Extract the (x, y) coordinate from the center of the cell holding the provided text.  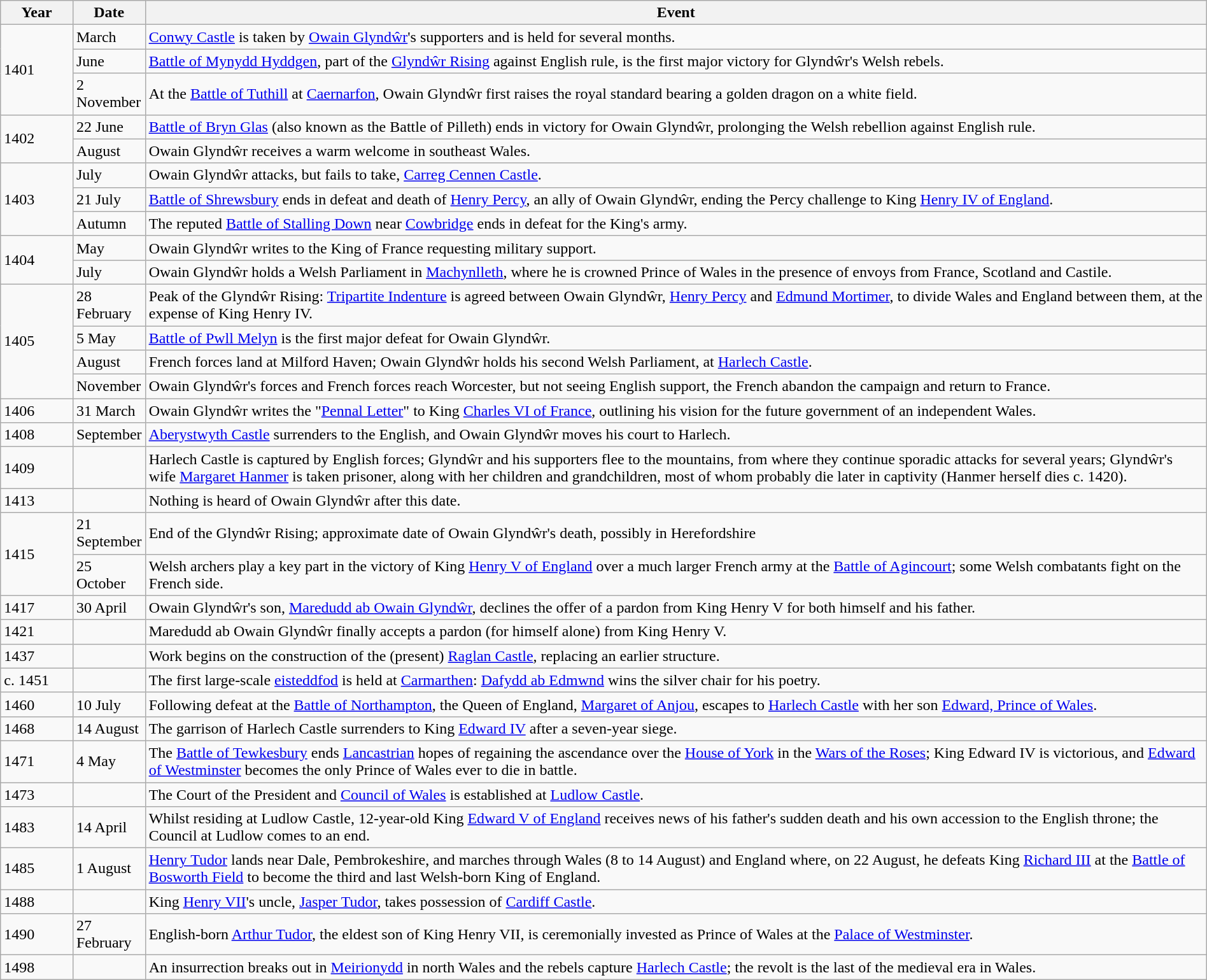
1413 (37, 501)
30 April (109, 607)
Maredudd ab Owain Glyndŵr finally accepts a pardon (for himself alone) from King Henry V. (676, 632)
The garrison of Harlech Castle surrenders to King Edward IV after a seven-year siege. (676, 728)
1498 (37, 967)
1402 (37, 139)
Event (676, 13)
1483 (37, 828)
End of the Glyndŵr Rising; approximate date of Owain Glyndŵr's death, possibly in Herefordshire (676, 534)
May (109, 248)
1404 (37, 260)
Battle of Shrewsbury ends in defeat and death of Henry Percy, an ally of Owain Glyndŵr, ending the Percy challenge to King Henry IV of England. (676, 199)
1403 (37, 199)
1437 (37, 656)
14 April (109, 828)
2 November (109, 94)
1417 (37, 607)
King Henry VII's uncle, Jasper Tudor, takes possession of Cardiff Castle. (676, 902)
March (109, 37)
Conwy Castle is taken by Owain Glyndŵr's supporters and is held for several months. (676, 37)
c. 1451 (37, 680)
28 February (109, 304)
November (109, 387)
1408 (37, 435)
1468 (37, 728)
English-born Arthur Tudor, the eldest son of King Henry VII, is ceremonially invested as Prince of Wales at the Palace of Westminster. (676, 935)
September (109, 435)
Date (109, 13)
Owain Glyndŵr's son, Maredudd ab Owain Glyndŵr, declines the offer of a pardon from King Henry V for both himself and his father. (676, 607)
21 September (109, 534)
22 June (109, 127)
Owain Glyndŵr receives a warm welcome in southeast Wales. (676, 151)
5 May (109, 338)
June (109, 61)
21 July (109, 199)
Battle of Bryn Glas (also known as the Battle of Pilleth) ends in victory for Owain Glyndŵr, prolonging the Welsh rebellion against English rule. (676, 127)
1460 (37, 704)
An insurrection breaks out in Meirionydd in north Wales and the rebels capture Harlech Castle; the revolt is the last of the medieval era in Wales. (676, 967)
1 August (109, 869)
The Court of the President and Council of Wales is established at Ludlow Castle. (676, 794)
Owain Glyndŵr writes to the King of France requesting military support. (676, 248)
14 August (109, 728)
The reputed Battle of Stalling Down near Cowbridge ends in defeat for the King's army. (676, 224)
1485 (37, 869)
Work begins on the construction of the (present) Raglan Castle, replacing an earlier structure. (676, 656)
1405 (37, 341)
31 March (109, 411)
1473 (37, 794)
At the Battle of Tuthill at Caernarfon, Owain Glyndŵr first raises the royal standard bearing a golden dragon on a white field. (676, 94)
French forces land at Milford Haven; Owain Glyndŵr holds his second Welsh Parliament, at Harlech Castle. (676, 362)
Battle of Mynydd Hyddgen, part of the Glyndŵr Rising against English rule, is the first major victory for Glyndŵr's Welsh rebels. (676, 61)
1421 (37, 632)
25 October (109, 574)
Aberystwyth Castle surrenders to the English, and Owain Glyndŵr moves his court to Harlech. (676, 435)
Owain Glyndŵr's forces and French forces reach Worcester, but not seeing English support, the French abandon the campaign and return to France. (676, 387)
1488 (37, 902)
1490 (37, 935)
1401 (37, 70)
Nothing is heard of Owain Glyndŵr after this date. (676, 501)
27 February (109, 935)
Year (37, 13)
Owain Glyndŵr writes the "Pennal Letter" to King Charles VI of France, outlining his vision for the future government of an independent Wales. (676, 411)
1415 (37, 554)
Battle of Pwll Melyn is the first major defeat for Owain Glyndŵr. (676, 338)
Autumn (109, 224)
1406 (37, 411)
10 July (109, 704)
1471 (37, 762)
1409 (37, 467)
4 May (109, 762)
Owain Glyndŵr attacks, but fails to take, Carreg Cennen Castle. (676, 175)
The first large-scale eisteddfod is held at Carmarthen: Dafydd ab Edmwnd wins the silver chair for his poetry. (676, 680)
